Scan for the cell matching the given text and deliver its [X, Y] coordinate at center. 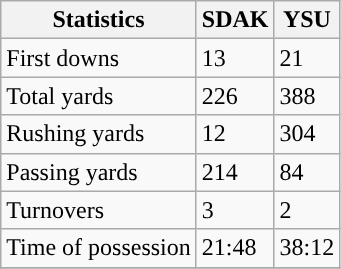
Time of possession [99, 248]
Turnovers [99, 210]
2 [307, 210]
Statistics [99, 20]
YSU [307, 20]
First downs [99, 58]
Passing yards [99, 172]
21 [307, 58]
Rushing yards [99, 134]
38:12 [307, 248]
SDAK [235, 20]
21:48 [235, 248]
304 [307, 134]
388 [307, 96]
214 [235, 172]
13 [235, 58]
3 [235, 210]
12 [235, 134]
Total yards [99, 96]
84 [307, 172]
226 [235, 96]
